Locate the cell with the specified text and output its (X, Y) center coordinate. 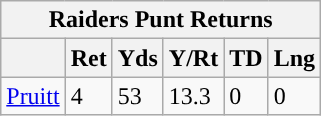
Ret (88, 58)
Pruitt (33, 96)
Y/Rt (193, 58)
53 (138, 96)
Raiders Punt Returns (161, 20)
Lng (294, 58)
4 (88, 96)
TD (246, 58)
Yds (138, 58)
13.3 (193, 96)
